Extract the [X, Y] coordinate from the center of the cell holding the provided text.  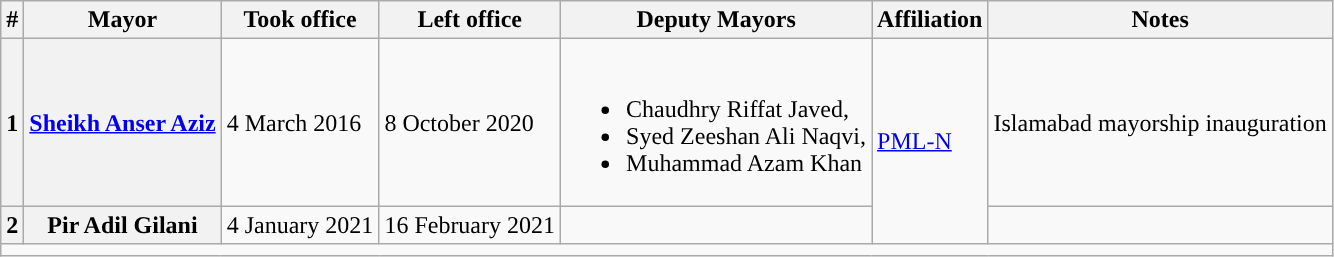
1 [12, 122]
# [12, 20]
Affiliation [930, 20]
Took office [300, 20]
4 March 2016 [300, 122]
Deputy Mayors [716, 20]
Islamabad mayorship inauguration [1160, 122]
Chaudhry Riffat Javed,Syed Zeeshan Ali Naqvi,Muhammad Azam Khan [716, 122]
Pir Adil Gilani [122, 225]
Mayor [122, 20]
16 February 2021 [470, 225]
Left office [470, 20]
Sheikh Anser Aziz [122, 122]
8 October 2020 [470, 122]
PML-N [930, 142]
2 [12, 225]
4 January 2021 [300, 225]
Notes [1160, 20]
